Scan for the cell matching the given text and deliver its (x, y) coordinate at center. 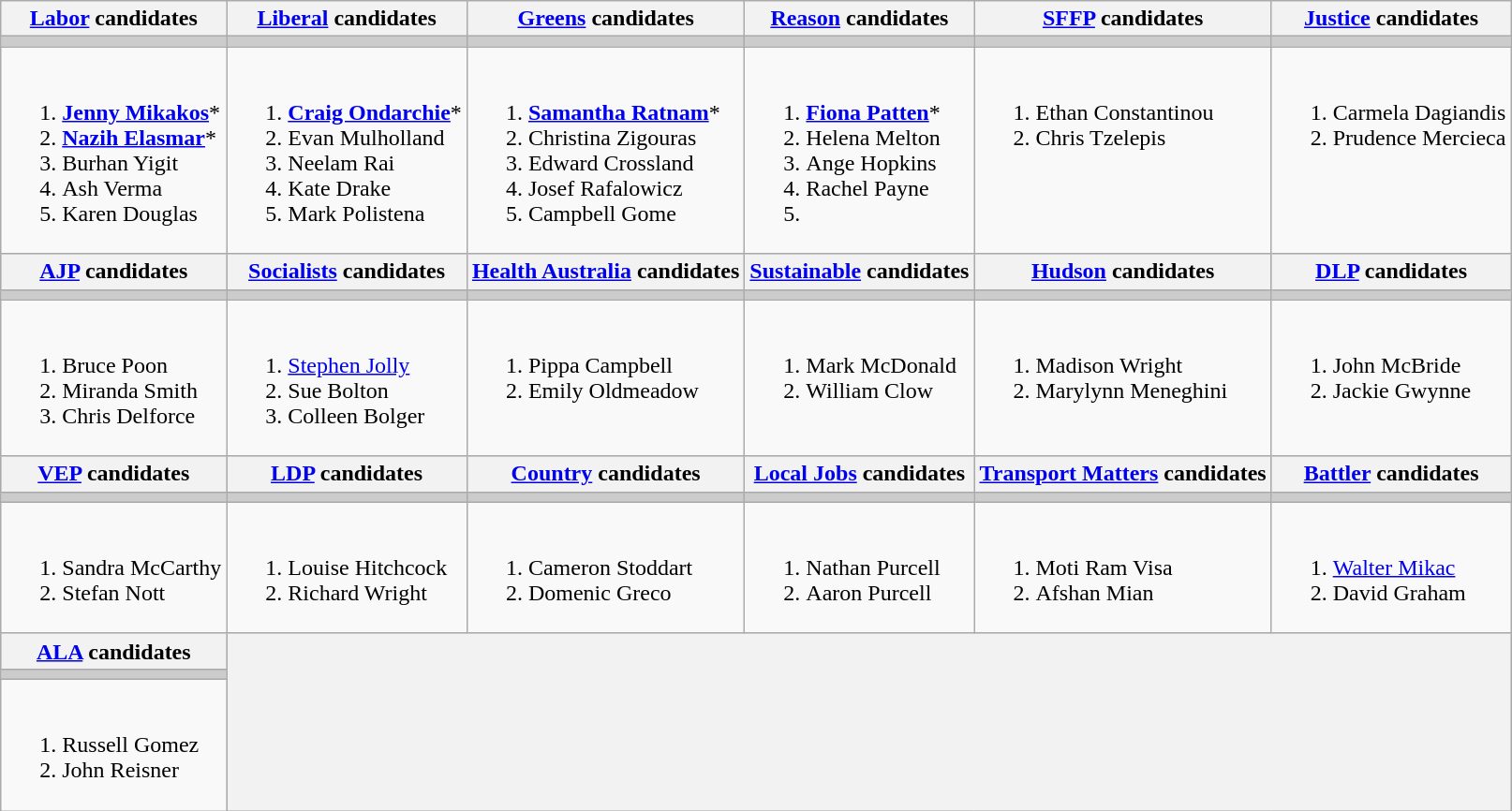
Cameron StoddartDomenic Greco (605, 568)
SFFP candidates (1122, 19)
Health Australia candidates (605, 272)
Fiona Patten*Helena MeltonAnge HopkinsRachel Payne (860, 150)
LDP candidates (347, 474)
Russell GomezJohn Reisner (114, 745)
Sustainable candidates (860, 272)
VEP candidates (114, 474)
Socialists candidates (347, 272)
AJP candidates (114, 272)
Mark McDonaldWilliam Clow (860, 378)
Liberal candidates (347, 19)
Madison WrightMarylynn Meneghini (1122, 378)
Hudson candidates (1122, 272)
ALA candidates (114, 651)
Moti Ram VisaAfshan Mian (1122, 568)
Walter MikacDavid Graham (1391, 568)
Justice candidates (1391, 19)
Samantha Ratnam*Christina ZigourasEdward CrosslandJosef RafalowiczCampbell Gome (605, 150)
Craig Ondarchie*Evan MulhollandNeelam RaiKate DrakeMark Polistena (347, 150)
Pippa CampbellEmily Oldmeadow (605, 378)
Louise HitchcockRichard Wright (347, 568)
Stephen JollySue BoltonColleen Bolger (347, 378)
Transport Matters candidates (1122, 474)
Carmela DagiandisPrudence Mercieca (1391, 150)
Ethan ConstantinouChris Tzelepis (1122, 150)
Sandra McCarthyStefan Nott (114, 568)
Country candidates (605, 474)
Battler candidates (1391, 474)
Labor candidates (114, 19)
Bruce PoonMiranda SmithChris Delforce (114, 378)
John McBrideJackie Gwynne (1391, 378)
Jenny Mikakos*Nazih Elasmar*Burhan YigitAsh VermaKaren Douglas (114, 150)
DLP candidates (1391, 272)
Nathan PurcellAaron Purcell (860, 568)
Local Jobs candidates (860, 474)
Reason candidates (860, 19)
Greens candidates (605, 19)
